Output the (X, Y) coordinate of the center of the cell containing the given text.  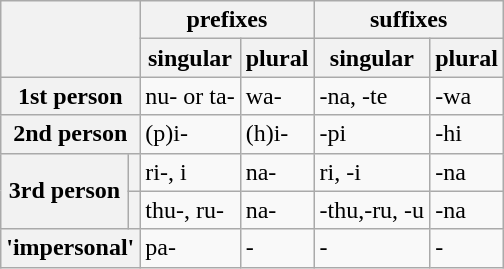
prefixes (227, 20)
(h)i- (277, 134)
thu-, ru- (190, 210)
nu- or ta- (190, 96)
1st person (70, 96)
2nd person (70, 134)
suffixes (408, 20)
-thu,-ru, -u (372, 210)
-na, -te (372, 96)
-pi (372, 134)
-wa (467, 96)
-hi (467, 134)
3rd person (65, 191)
(p)i- (190, 134)
ri-, i (190, 172)
wa- (277, 96)
pa- (190, 248)
ri, -i (372, 172)
'impersonal' (70, 248)
